For the text-containing cell, return its midpoint in [x, y] coordinate format. 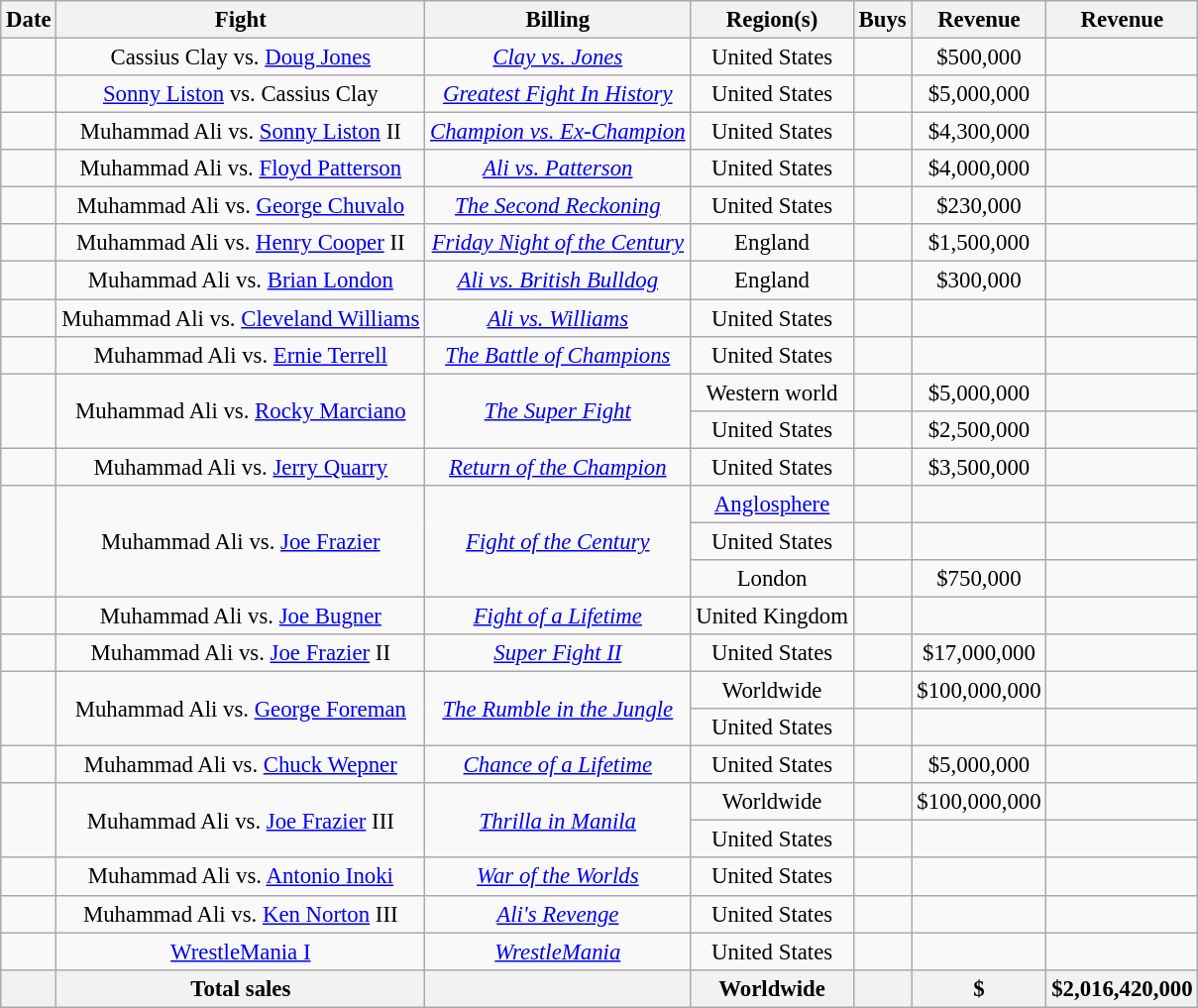
Muhammad Ali vs. Antonio Inoki [241, 877]
The Super Fight [558, 410]
Total sales [241, 988]
Muhammad Ali vs. Rocky Marciano [241, 410]
The Battle of Champions [558, 355]
Western world [772, 392]
$750,000 [979, 579]
Muhammad Ali vs. Joe Frazier II [241, 653]
WrestleMania I [241, 952]
$4,300,000 [979, 132]
United Kingdom [772, 616]
Muhammad Ali vs. Chuck Wepner [241, 765]
Return of the Champion [558, 467]
Muhammad Ali vs. Floyd Patterson [241, 168]
Chance of a Lifetime [558, 765]
Ali's Revenge [558, 914]
The Rumble in the Jungle [558, 710]
Super Fight II [558, 653]
Buys [882, 20]
Muhammad Ali vs. George Chuvalo [241, 206]
Fight of the Century [558, 541]
Muhammad Ali vs. Joe Bugner [241, 616]
Muhammad Ali vs. Henry Cooper II [241, 243]
$230,000 [979, 206]
War of the Worlds [558, 877]
Muhammad Ali vs. Brian London [241, 280]
Champion vs. Ex-Champion [558, 132]
$500,000 [979, 57]
$3,500,000 [979, 467]
$2,016,420,000 [1122, 988]
Ali vs. British Bulldog [558, 280]
Muhammad Ali vs. Ken Norton III [241, 914]
$2,500,000 [979, 429]
Ali vs. Patterson [558, 168]
Ali vs. Williams [558, 318]
The Second Reckoning [558, 206]
London [772, 579]
$1,500,000 [979, 243]
Fight of a Lifetime [558, 616]
Cassius Clay vs. Doug Jones [241, 57]
Muhammad Ali vs. Joe Frazier [241, 541]
Greatest Fight In History [558, 94]
Thrilla in Manila [558, 821]
$17,000,000 [979, 653]
Muhammad Ali vs. Cleveland Williams [241, 318]
WrestleMania [558, 952]
Fight [241, 20]
Sonny Liston vs. Cassius Clay [241, 94]
Muhammad Ali vs. Jerry Quarry [241, 467]
$300,000 [979, 280]
$ [979, 988]
Muhammad Ali vs. George Foreman [241, 710]
Date [29, 20]
Region(s) [772, 20]
Muhammad Ali vs. Ernie Terrell [241, 355]
Muhammad Ali vs. Sonny Liston II [241, 132]
$4,000,000 [979, 168]
Muhammad Ali vs. Joe Frazier III [241, 821]
Friday Night of the Century [558, 243]
Billing [558, 20]
Anglosphere [772, 504]
Clay vs. Jones [558, 57]
